Provide the (x, y) coordinate of the cell's center where the given text is located.  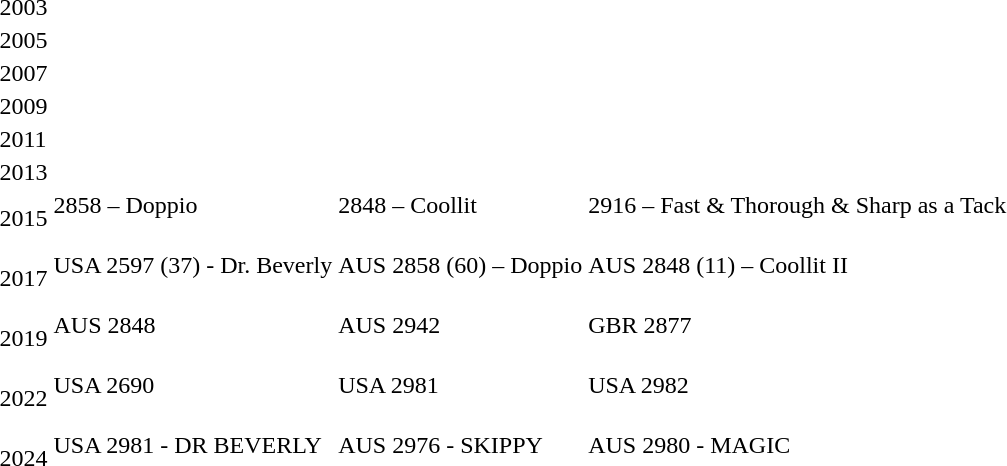
AUS 2858 (60) – Doppio (460, 278)
2858 – Doppio (193, 218)
AUS 2848 (193, 338)
USA 2690 (193, 398)
USA 2981 (460, 398)
USA 2597 (37) - Dr. Beverly (193, 278)
AUS 2942 (460, 338)
2848 – Coollit (460, 218)
